Capture the cell that displays the provided text and extract its [x, y] central coordinate. 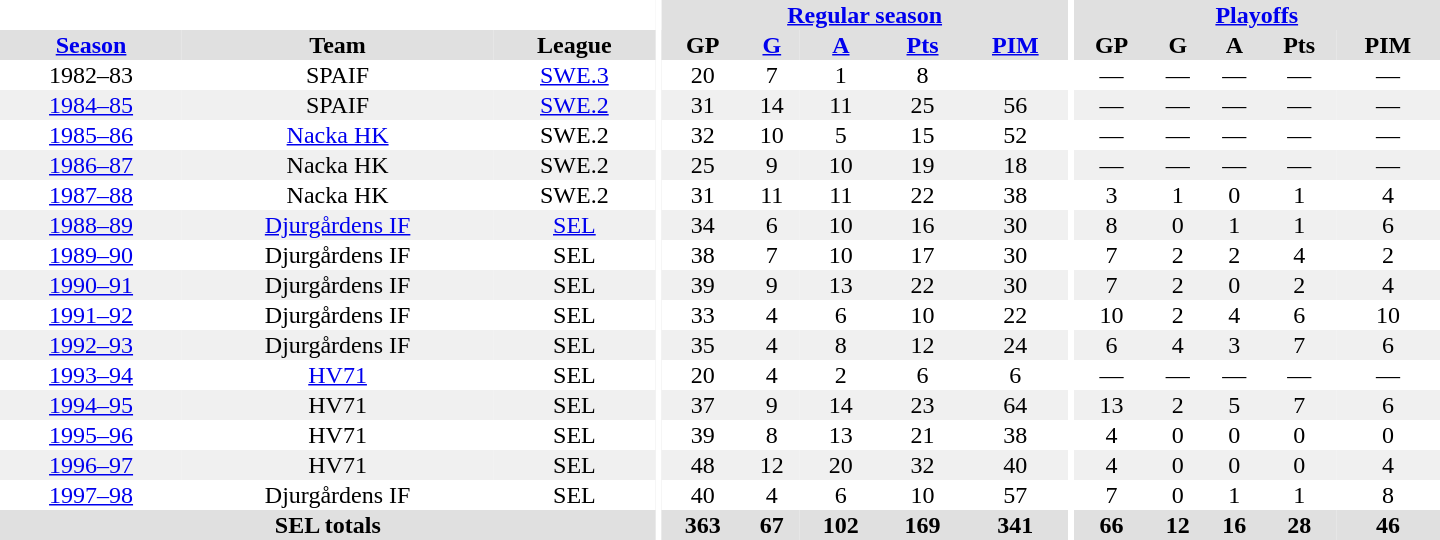
341 [1015, 525]
24 [1015, 345]
1985–86 [91, 135]
Season [91, 45]
33 [703, 315]
1995–96 [91, 435]
1990–91 [91, 285]
56 [1015, 105]
34 [703, 225]
SEL totals [328, 525]
1986–87 [91, 165]
1996–97 [91, 465]
169 [923, 525]
1993–94 [91, 375]
League [574, 45]
57 [1015, 495]
37 [703, 405]
15 [923, 135]
1992–93 [91, 345]
1988–89 [91, 225]
66 [1112, 525]
1982–83 [91, 75]
28 [1300, 525]
102 [841, 525]
17 [923, 255]
1984–85 [91, 105]
363 [703, 525]
1994–95 [91, 405]
1997–98 [91, 495]
19 [923, 165]
64 [1015, 405]
1987–88 [91, 195]
46 [1388, 525]
SWE.3 [574, 75]
18 [1015, 165]
Regular season [864, 15]
48 [703, 465]
Playoffs [1257, 15]
1989–90 [91, 255]
1991–92 [91, 315]
67 [772, 525]
21 [923, 435]
23 [923, 405]
52 [1015, 135]
35 [703, 345]
Team [338, 45]
